Extract the [X, Y] coordinate from the center of the cell holding the provided text.  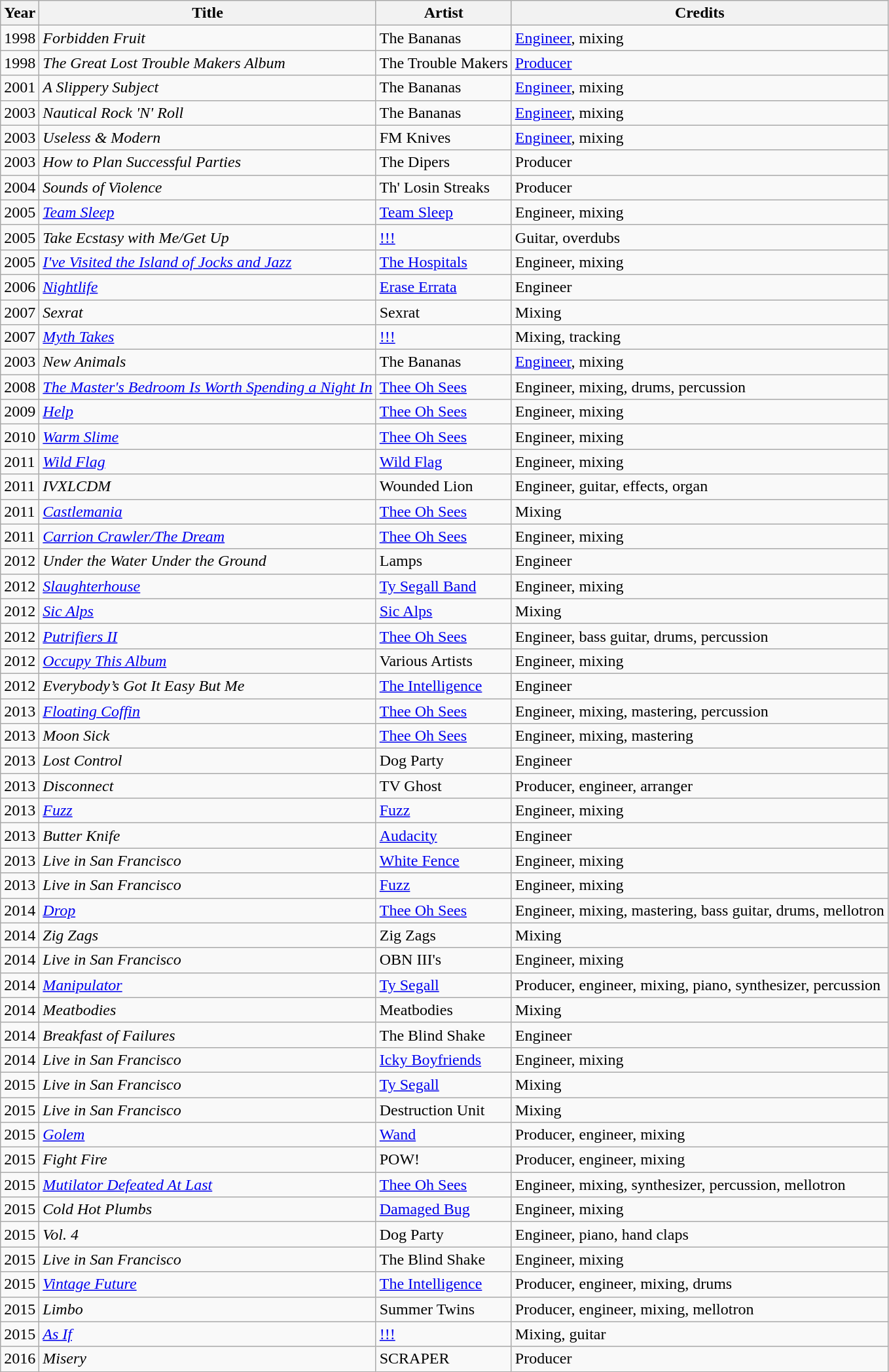
Slaughterhouse [208, 586]
The Master's Bedroom Is Worth Spending a Night In [208, 387]
Putrifiers II [208, 636]
Golem [208, 1135]
Icky Boyfriends [444, 1060]
Vol. 4 [208, 1234]
As If [208, 1334]
FM Knives [444, 138]
Producer, engineer, mixing, drums [699, 1284]
Manipulator [208, 985]
Butter Knife [208, 836]
Destruction Unit [444, 1110]
Under the Water Under the Ground [208, 561]
The Great Lost Trouble Makers Album [208, 63]
Ty Segall Band [444, 586]
2010 [20, 437]
2004 [20, 187]
Engineer, mixing, mastering, percussion [699, 711]
POW! [444, 1160]
Engineer, mixing, drums, percussion [699, 387]
Cold Hot Plumbs [208, 1210]
2006 [20, 287]
Sounds of Violence [208, 187]
Mutilator Defeated At Last [208, 1185]
Mixing, guitar [699, 1334]
Producer, engineer, arranger [699, 786]
Nightlife [208, 287]
Guitar, overdubs [699, 237]
2008 [20, 387]
Carrion Crawler/The Dream [208, 536]
The Dipers [444, 162]
New Animals [208, 362]
2016 [20, 1359]
Lost Control [208, 761]
Lamps [444, 561]
Artist [444, 13]
Year [20, 13]
OBN III's [444, 960]
Engineer, mixing, mastering, bass guitar, drums, mellotron [699, 910]
The Trouble Makers [444, 63]
Vintage Future [208, 1284]
Engineer, guitar, effects, organ [699, 487]
Th' Losin Streaks [444, 187]
2009 [20, 412]
Engineer, piano, hand claps [699, 1234]
Producer, engineer, mixing, piano, synthesizer, percussion [699, 985]
A Slippery Subject [208, 88]
Forbidden Fruit [208, 38]
Everybody’s Got It Easy But Me [208, 686]
SCRAPER [444, 1359]
Help [208, 412]
Take Ecstasy with Me/Get Up [208, 237]
TV Ghost [444, 786]
Audacity [444, 836]
Myth Takes [208, 337]
Wand [444, 1135]
Engineer, mixing, synthesizer, percussion, mellotron [699, 1185]
Drop [208, 910]
Fight Fire [208, 1160]
Castlemania [208, 511]
Producer, engineer, mixing, mellotron [699, 1309]
Credits [699, 13]
How to Plan Successful Parties [208, 162]
Floating Coffin [208, 711]
Damaged Bug [444, 1210]
Various Artists [444, 661]
The Hospitals [444, 262]
IVXLCDM [208, 487]
Nautical Rock 'N' Roll [208, 113]
Limbo [208, 1309]
Moon Sick [208, 736]
Misery [208, 1359]
Warm Slime [208, 437]
Summer Twins [444, 1309]
I've Visited the Island of Jocks and Jazz [208, 262]
Engineer, bass guitar, drums, percussion [699, 636]
Useless & Modern [208, 138]
Occupy This Album [208, 661]
White Fence [444, 861]
Erase Errata [444, 287]
Breakfast of Failures [208, 1035]
Wounded Lion [444, 487]
Mixing, tracking [699, 337]
Engineer, mixing, mastering [699, 736]
2001 [20, 88]
Disconnect [208, 786]
Title [208, 13]
